Determine the (x, y) coordinate at the center of the cell enclosing the given text.  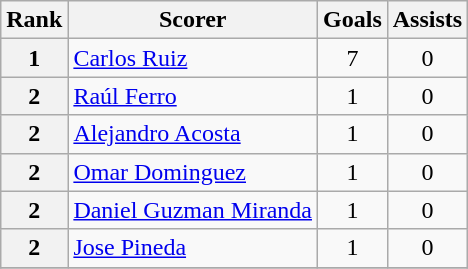
Carlos Ruiz (193, 58)
Omar Dominguez (193, 172)
Raúl Ferro (193, 96)
Jose Pineda (193, 248)
Alejandro Acosta (193, 134)
Daniel Guzman Miranda (193, 210)
Assists (427, 20)
7 (353, 58)
Goals (353, 20)
Rank (34, 20)
Scorer (193, 20)
